Return the [X, Y] coordinate for the center point of the cell that contains the specified text.  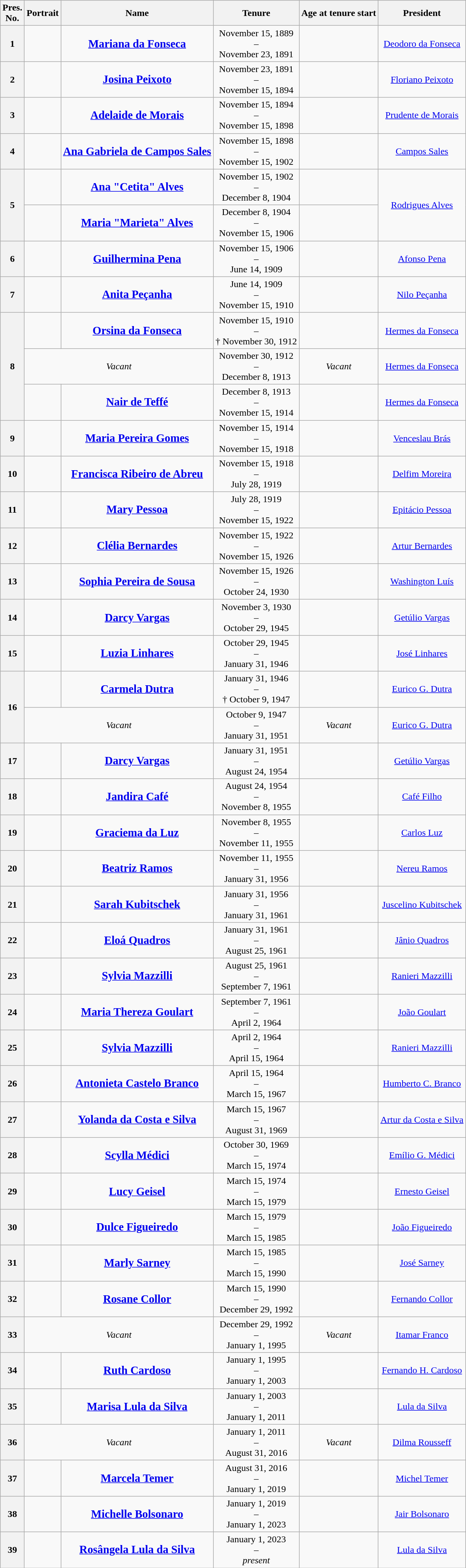
16 [12, 707]
November 15, 1918–July 28, 1919 [256, 474]
27 [12, 1120]
Humberto C. Branco [422, 1084]
September 7, 1961–April 2, 1964 [256, 1012]
Dulce Figueiredo [137, 1227]
36 [12, 1442]
Maria "Marieta" Alves [137, 223]
23 [12, 976]
2 [12, 79]
October 30, 1969–March 15, 1974 [256, 1155]
Rosane Collor [137, 1299]
9 [12, 438]
Itamar Franco [422, 1335]
17 [12, 761]
6 [12, 259]
Yolanda da Costa e Silva [137, 1120]
March 15, 1990–December 29, 1992 [256, 1299]
November 15, 1910–† November 30, 1912 [256, 330]
José Linhares [422, 653]
26 [12, 1084]
Juscelino Kubitschek [422, 904]
11 [12, 510]
7 [12, 295]
Epitácio Pessoa [422, 510]
Artur da Costa e Silva [422, 1120]
April 15, 1964–March 15, 1967 [256, 1084]
Campos Sales [422, 151]
35 [12, 1406]
Name [137, 13]
Maria Pereira Gomes [137, 438]
Anita Peçanha [137, 295]
Jânio Quadros [422, 940]
Michel Temer [422, 1478]
31 [12, 1263]
21 [12, 904]
Marcela Temer [137, 1478]
August 25, 1961–September 7, 1961 [256, 976]
Lucy Geisel [137, 1191]
January 1, 2011–August 31, 2016 [256, 1442]
39 [12, 1550]
Marisa Lula da Silva [137, 1406]
Dilma Rousseff [422, 1442]
Sophia Pereira de Sousa [137, 582]
President [422, 13]
14 [12, 617]
Jair Bolsonaro [422, 1514]
August 24, 1954–November 8, 1955 [256, 797]
Portrait [43, 13]
Afonso Pena [422, 259]
January 1, 1995–January 1, 2003 [256, 1370]
January 31, 1946–† October 9, 1947 [256, 689]
November 3, 1930–October 29, 1945 [256, 617]
Deodoro da Fonseca [422, 44]
Graciema da Luz [137, 833]
Delfim Moreira [422, 474]
November 15, 1902–December 8, 1904 [256, 187]
Emílio G. Médici [422, 1155]
Clélia Bernardes [137, 546]
Carmela Dutra [137, 689]
10 [12, 474]
13 [12, 582]
Antonieta Castelo Branco [137, 1084]
Josina Peixoto [137, 79]
Fernando H. Cardoso [422, 1370]
João Figueiredo [422, 1227]
Guilhermina Pena [137, 259]
Nilo Peçanha [422, 295]
November 15, 1906–June 14, 1909 [256, 259]
March 15, 1967–August 31, 1969 [256, 1120]
Mariana da Fonseca [137, 44]
December 8, 1904–November 15, 1906 [256, 223]
Rodrigues Alves [422, 205]
37 [12, 1478]
18 [12, 797]
Orsina da Fonseca [137, 330]
January 31, 1961–August 25, 1961 [256, 940]
August 31, 2016–January 1, 2019 [256, 1478]
3 [12, 115]
March 15, 1985–March 15, 1990 [256, 1263]
October 29, 1945–January 31, 1946 [256, 653]
Maria Thereza Goulart [137, 1012]
Beatriz Ramos [137, 868]
Adelaide de Morais [137, 115]
Floriano Peixoto [422, 79]
1 [12, 44]
Marly Sarney [137, 1263]
8 [12, 366]
José Sarney [422, 1263]
Ruth Cardoso [137, 1370]
November 15, 1894–November 15, 1898 [256, 115]
January 1, 2003–January 1, 2011 [256, 1406]
October 9, 1947–January 31, 1951 [256, 725]
Ana "Cetita" Alves [137, 187]
Michelle Bolsonaro [137, 1514]
July 28, 1919–November 15, 1922 [256, 510]
March 15, 1979–March 15, 1985 [256, 1227]
Carlos Luz [422, 833]
34 [12, 1370]
29 [12, 1191]
19 [12, 833]
November 15, 1898–November 15, 1902 [256, 151]
Ana Gabriela de Campos Sales [137, 151]
20 [12, 868]
Venceslau Brás [422, 438]
March 15, 1974–March 15, 1979 [256, 1191]
Rosângela Lula da Silva [137, 1550]
Ernesto Geisel [422, 1191]
38 [12, 1514]
December 29, 1992–January 1, 1995 [256, 1335]
Pres.No. [12, 13]
4 [12, 151]
January 1, 2023–present [256, 1550]
November 11, 1955–January 31, 1956 [256, 868]
November 15, 1914–November 15, 1918 [256, 438]
24 [12, 1012]
November 23, 1891–November 15, 1894 [256, 79]
January 31, 1951–August 24, 1954 [256, 761]
22 [12, 940]
November 15, 1889–November 23, 1891 [256, 44]
December 8, 1913–November 15, 1914 [256, 402]
33 [12, 1335]
June 14, 1909–November 15, 1910 [256, 295]
30 [12, 1227]
November 8, 1955–November 11, 1955 [256, 833]
Fernando Collor [422, 1299]
Artur Bernardes [422, 546]
Sarah Kubitschek [137, 904]
5 [12, 205]
15 [12, 653]
28 [12, 1155]
Tenure [256, 13]
Prudente de Morais [422, 115]
Age at tenure start [339, 13]
January 31, 1956–January 31, 1961 [256, 904]
25 [12, 1048]
Scylla Médici [137, 1155]
Francisca Ribeiro de Abreu [137, 474]
Washington Luís [422, 582]
November 15, 1926–October 24, 1930 [256, 582]
November 15, 1922–November 15, 1926 [256, 546]
Mary Pessoa [137, 510]
Jandira Café [137, 797]
Café Filho [422, 797]
April 2, 1964–April 15, 1964 [256, 1048]
January 1, 2019–January 1, 2023 [256, 1514]
November 30, 1912–December 8, 1913 [256, 366]
Luzia Linhares [137, 653]
Eloá Quadros [137, 940]
32 [12, 1299]
12 [12, 546]
Nereu Ramos [422, 868]
João Goulart [422, 1012]
Nair de Teffé [137, 402]
